Return (x, y) of the center of cell containing provided text 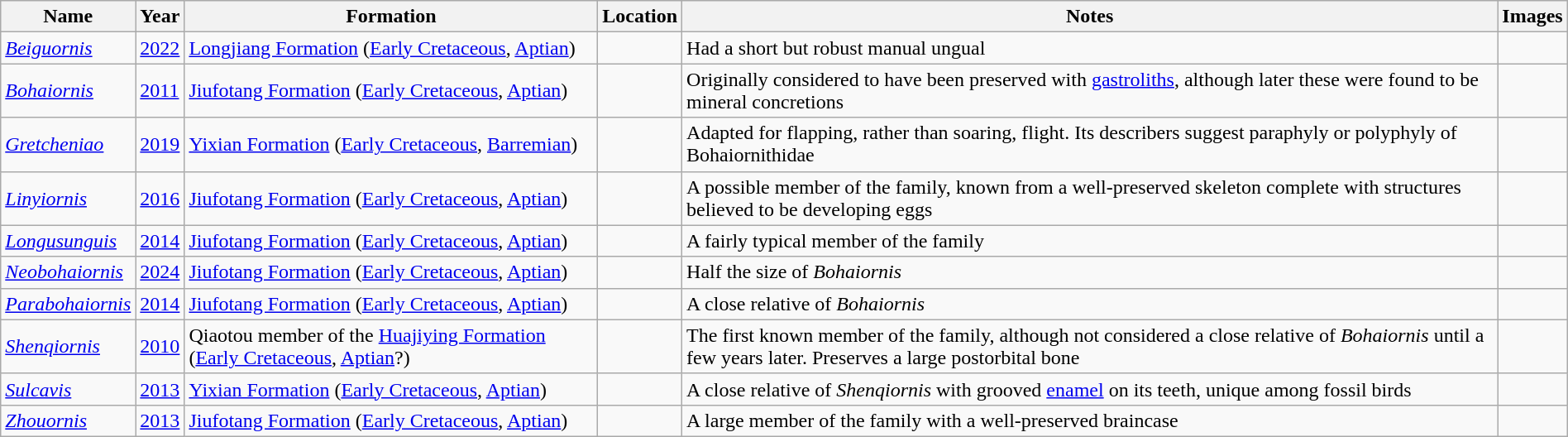
Notes (1090, 17)
Images (1532, 17)
A close relative of Bohaiornis (1090, 304)
Qiaotou member of the Huajiying Formation (Early Cretaceous, Aptian?) (391, 346)
Bohaiornis (68, 91)
Yixian Formation (Early Cretaceous, Aptian) (391, 389)
Half the size of Bohaiornis (1090, 272)
A close relative of Shenqiornis with grooved enamel on its teeth, unique among fossil birds (1090, 389)
Adapted for flapping, rather than soaring, flight. Its describers suggest paraphyly or polyphyly of Bohaiornithidae (1090, 144)
Parabohaiornis (68, 304)
2016 (160, 199)
Neobohaiornis (68, 272)
A possible member of the family, known from a well-preserved skeleton complete with structures believed to be developing eggs (1090, 199)
2011 (160, 91)
Sulcavis (68, 389)
Longjiang Formation (Early Cretaceous, Aptian) (391, 48)
Longusunguis (68, 241)
Location (640, 17)
Name (68, 17)
Formation (391, 17)
Gretcheniao (68, 144)
Originally considered to have been preserved with gastroliths, although later these were found to be mineral concretions (1090, 91)
Linyiornis (68, 199)
2024 (160, 272)
Yixian Formation (Early Cretaceous, Barremian) (391, 144)
2022 (160, 48)
A large member of the family with a well-preserved braincase (1090, 420)
Beiguornis (68, 48)
Year (160, 17)
Had a short but robust manual ungual (1090, 48)
A fairly typical member of the family (1090, 241)
2019 (160, 144)
Shenqiornis (68, 346)
Zhouornis (68, 420)
2010 (160, 346)
